Search for the cell housing the specified text and yield its [X, Y] center coordinate. 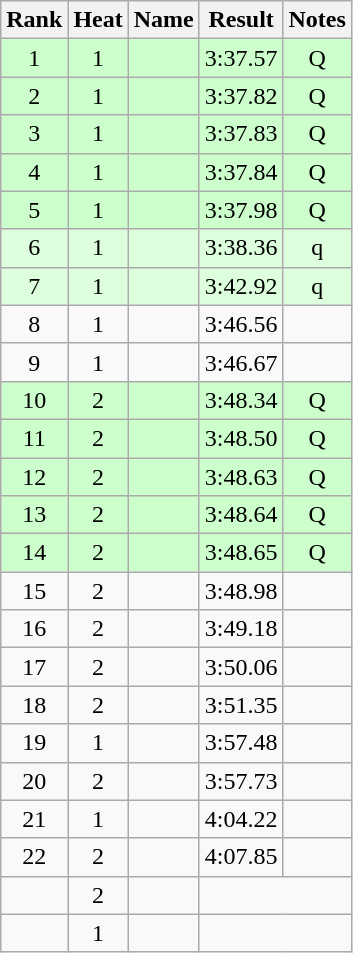
Result [241, 20]
3:38.36 [241, 248]
3:48.65 [241, 553]
7 [34, 286]
3:48.64 [241, 515]
18 [34, 705]
8 [34, 324]
22 [34, 857]
15 [34, 591]
Notes [317, 20]
21 [34, 819]
10 [34, 400]
3:37.98 [241, 210]
11 [34, 438]
Rank [34, 20]
Heat [98, 20]
3:42.92 [241, 286]
3:57.73 [241, 781]
3:37.57 [241, 58]
4:07.85 [241, 857]
13 [34, 515]
3:37.83 [241, 134]
3:49.18 [241, 629]
4 [34, 172]
3:48.50 [241, 438]
20 [34, 781]
6 [34, 248]
3:48.34 [241, 400]
3:37.82 [241, 96]
3:57.48 [241, 743]
17 [34, 667]
3:37.84 [241, 172]
3 [34, 134]
16 [34, 629]
19 [34, 743]
3:46.67 [241, 362]
3:50.06 [241, 667]
3:48.63 [241, 477]
14 [34, 553]
Name [164, 20]
5 [34, 210]
12 [34, 477]
3:48.98 [241, 591]
3:46.56 [241, 324]
4:04.22 [241, 819]
9 [34, 362]
3:51.35 [241, 705]
